Determine the (X, Y) coordinate at the center of the cell enclosing the given text.  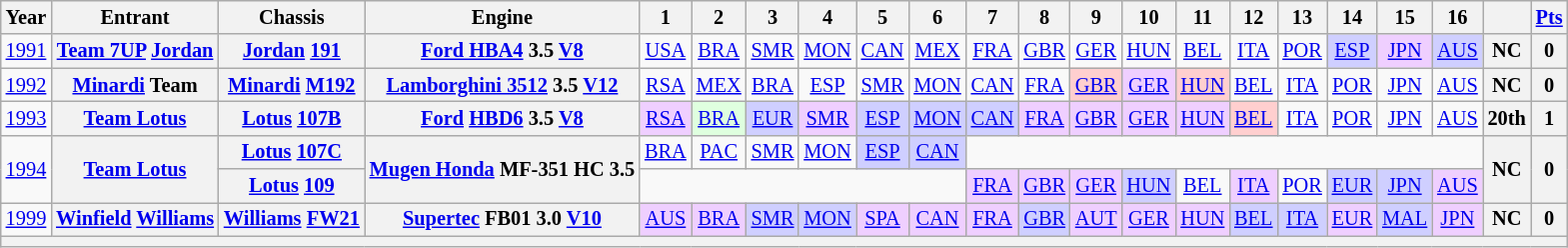
SPA (883, 219)
Minardi M192 (292, 85)
Team 7UP Jordan (135, 51)
9 (1096, 17)
3 (774, 17)
6 (937, 17)
1999 (26, 219)
12 (1253, 17)
15 (1405, 17)
Williams FW21 (292, 219)
Minardi Team (135, 85)
Supertec FB01 3.0 V10 (502, 219)
Winfield Williams (135, 219)
16 (1457, 17)
Chassis (292, 17)
13 (1301, 17)
14 (1352, 17)
7 (993, 17)
MAL (1405, 219)
Year (26, 17)
AUT (1096, 219)
1993 (26, 118)
Lamborghini 3512 3.5 V12 (502, 85)
Lotus 107C (292, 152)
2 (720, 17)
8 (1044, 17)
10 (1149, 17)
5 (883, 17)
1991 (26, 51)
Jordan 191 (292, 51)
11 (1202, 17)
USA (666, 51)
Ford HBD6 3.5 V8 (502, 118)
Engine (502, 17)
Mugen Honda MF-351 HC 3.5 (502, 168)
1992 (26, 85)
4 (827, 17)
Pts (1549, 17)
Entrant (135, 17)
PAC (720, 152)
Lotus 107B (292, 118)
Ford HBA4 3.5 V8 (502, 51)
1994 (26, 168)
20th (1507, 118)
Lotus 109 (292, 186)
